Detect which cell encompasses the target text, then output its (x, y) center coordinate. 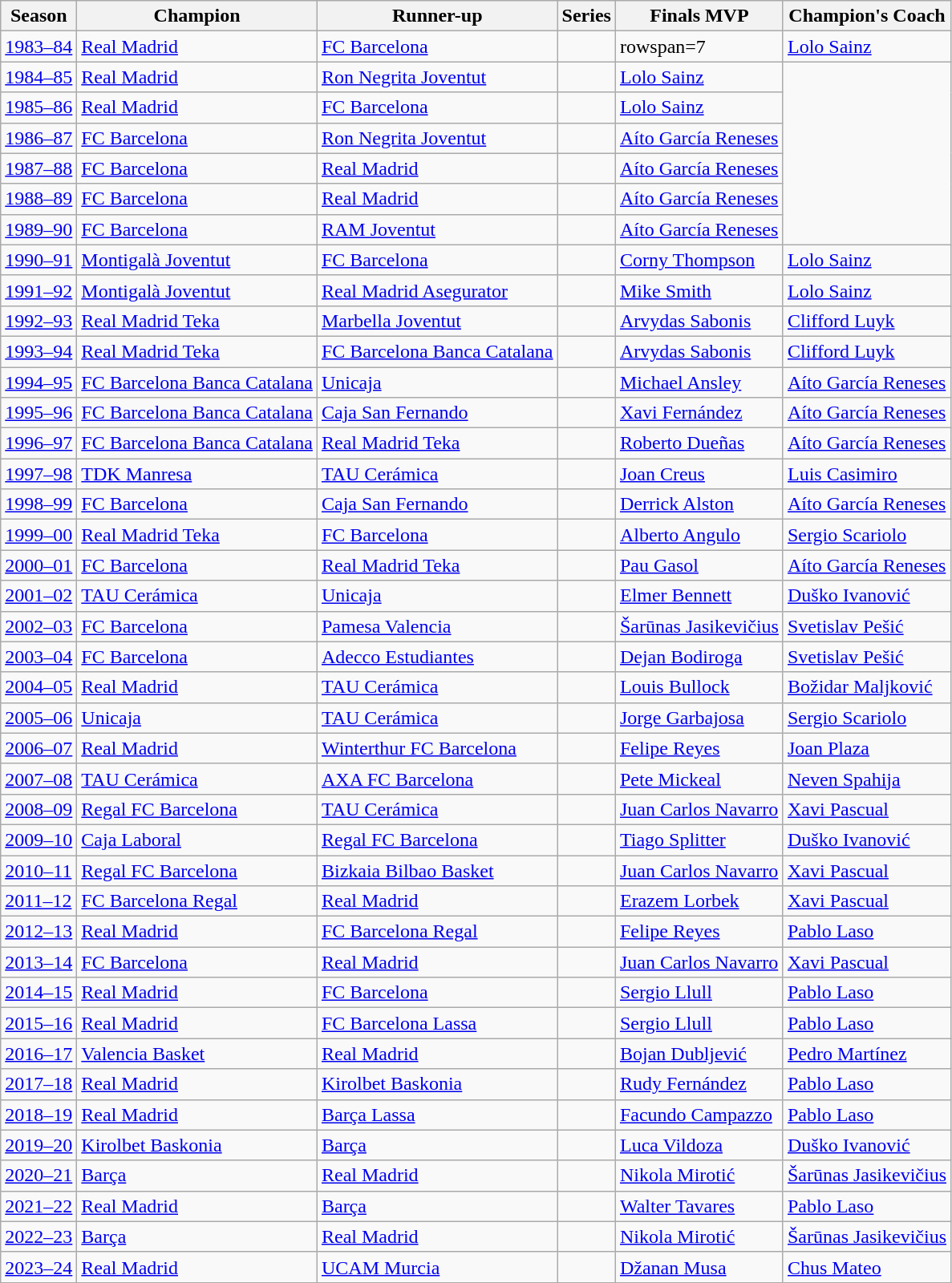
Joan Creus (699, 474)
2008–09 (38, 809)
2020–21 (38, 1176)
Joan Plaza (866, 748)
1984–85 (38, 77)
Jorge Garbajosa (699, 718)
Winterthur FC Barcelona (437, 748)
2014–15 (38, 993)
Bizkaia Bilbao Basket (437, 870)
2002–03 (38, 626)
Louis Bullock (699, 687)
Dejan Bodiroga (699, 657)
Champion's Coach (866, 16)
TDK Manresa (197, 474)
Walter Tavares (699, 1206)
Roberto Dueñas (699, 443)
Pete Mickeal (699, 779)
2016–17 (38, 1054)
Bojan Dubljević (699, 1054)
Champion (197, 16)
1994–95 (38, 382)
Season (38, 16)
Michael Ansley (699, 382)
Neven Spahija (866, 779)
2004–05 (38, 687)
1986–87 (38, 138)
Luca Vildoza (699, 1145)
2010–11 (38, 870)
2021–22 (38, 1206)
Božidar Maljković (866, 687)
2005–06 (38, 718)
Mike Smith (699, 290)
RAM Joventut (437, 229)
1990–91 (38, 260)
2003–04 (38, 657)
1993–94 (38, 351)
Series (586, 16)
Džanan Musa (699, 1267)
Erazem Lorbek (699, 901)
2006–07 (38, 748)
2017–18 (38, 1084)
Elmer Bennett (699, 596)
Luis Casimiro (866, 474)
1987–88 (38, 168)
2015–16 (38, 1023)
2009–10 (38, 840)
Valencia Basket (197, 1054)
Marbella Joventut (437, 321)
Derrick Alston (699, 504)
2011–12 (38, 901)
Pau Gasol (699, 565)
1992–93 (38, 321)
UCAM Murcia (437, 1267)
2007–08 (38, 779)
1985–86 (38, 107)
1988–89 (38, 199)
Finals MVP (699, 16)
rowspan=7 (699, 47)
Xavi Fernández (699, 413)
1997–98 (38, 474)
1999–00 (38, 535)
Real Madrid Asegurator (437, 290)
2019–20 (38, 1145)
Corny Thompson (699, 260)
Chus Mateo (866, 1267)
Rudy Fernández (699, 1084)
1983–84 (38, 47)
2022–23 (38, 1236)
Tiago Splitter (699, 840)
2012–13 (38, 932)
FC Barcelona Lassa (437, 1023)
Caja Laboral (197, 840)
Pamesa Valencia (437, 626)
2001–02 (38, 596)
Runner-up (437, 16)
Pedro Martínez (866, 1054)
1991–92 (38, 290)
Barça Lassa (437, 1115)
1989–90 (38, 229)
Facundo Campazzo (699, 1115)
1996–97 (38, 443)
2013–14 (38, 962)
2023–24 (38, 1267)
Alberto Angulo (699, 535)
2018–19 (38, 1115)
Adecco Estudiantes (437, 657)
AXA FC Barcelona (437, 779)
2000–01 (38, 565)
1995–96 (38, 413)
1998–99 (38, 504)
